Search for the cell housing the specified text and yield its [x, y] center coordinate. 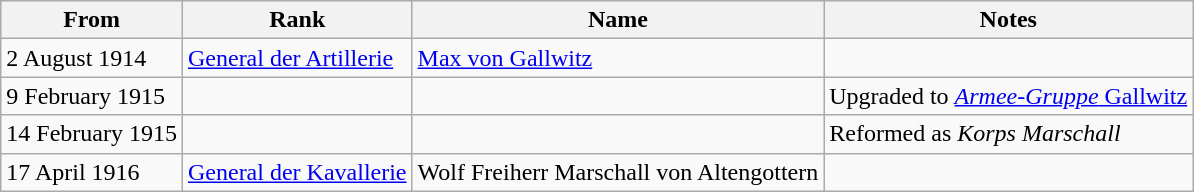
14 February 1915 [92, 134]
Notes [1008, 20]
Rank [297, 20]
Reformed as Korps Marschall [1008, 134]
2 August 1914 [92, 58]
Name [618, 20]
Max von Gallwitz [618, 58]
9 February 1915 [92, 96]
17 April 1916 [92, 172]
General der Artillerie [297, 58]
General der Kavallerie [297, 172]
Wolf Freiherr Marschall von Altengottern [618, 172]
Upgraded to Armee-Gruppe Gallwitz [1008, 96]
From [92, 20]
